Locate the cell with the specified text and output its [X, Y] center coordinate. 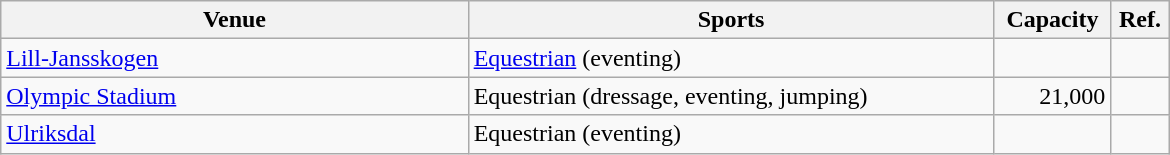
Venue [234, 20]
Lill-Jansskogen [234, 58]
Ulriksdal [234, 134]
Capacity [1052, 20]
21,000 [1052, 96]
Ref. [1140, 20]
Olympic Stadium [234, 96]
Sports [731, 20]
Equestrian (dressage, eventing, jumping) [731, 96]
